Capture the cell that displays the provided text and extract its (X, Y) central coordinate. 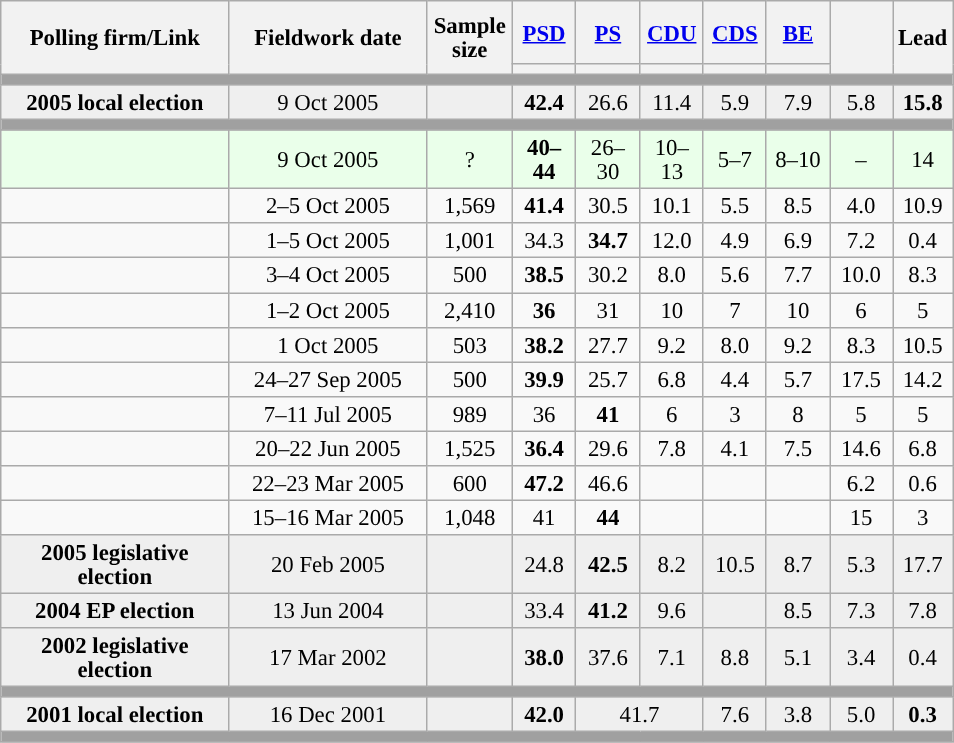
8 (798, 414)
7–11 Jul 2005 (328, 414)
0.6 (923, 484)
– (862, 160)
4.0 (862, 206)
31 (608, 310)
0.3 (923, 714)
2002 legislative election (115, 658)
17.7 (923, 564)
20 Feb 2005 (328, 564)
7.3 (862, 610)
34.3 (544, 242)
42.0 (544, 714)
44 (608, 518)
2,410 (470, 310)
7.9 (798, 102)
1,048 (470, 518)
46.6 (608, 484)
5.9 (734, 102)
2005 legislative election (115, 564)
26.6 (608, 102)
10.9 (923, 206)
Sample size (470, 38)
600 (470, 484)
989 (470, 414)
26–30 (608, 160)
3.4 (862, 658)
1,001 (470, 242)
3–4 Oct 2005 (328, 276)
7 (734, 310)
5–7 (734, 160)
2–5 Oct 2005 (328, 206)
17.5 (862, 380)
38.2 (544, 344)
3.8 (798, 714)
8.8 (734, 658)
5.7 (798, 380)
5.5 (734, 206)
1,569 (470, 206)
CDS (734, 32)
BE (798, 32)
10.0 (862, 276)
503 (470, 344)
36.4 (544, 448)
5.8 (862, 102)
24–27 Sep 2005 (328, 380)
40–44 (544, 160)
42.4 (544, 102)
2004 EP election (115, 610)
7.6 (734, 714)
38.5 (544, 276)
4.9 (734, 242)
5.3 (862, 564)
10–13 (672, 160)
7.1 (672, 658)
25.7 (608, 380)
15–16 Mar 2005 (328, 518)
29.6 (608, 448)
2005 local election (115, 102)
34.7 (608, 242)
PSD (544, 32)
13 Jun 2004 (328, 610)
12.0 (672, 242)
8.7 (798, 564)
9.6 (672, 610)
CDU (672, 32)
37.6 (608, 658)
15 (862, 518)
PS (608, 32)
11.4 (672, 102)
22–23 Mar 2005 (328, 484)
39.9 (544, 380)
1–5 Oct 2005 (328, 242)
Fieldwork date (328, 38)
4.4 (734, 380)
? (470, 160)
5.6 (734, 276)
24.8 (544, 564)
7.2 (862, 242)
Lead (923, 38)
1,525 (470, 448)
2001 local election (115, 714)
20–22 Jun 2005 (328, 448)
41.2 (608, 610)
5.1 (798, 658)
6.2 (862, 484)
16 Dec 2001 (328, 714)
33.4 (544, 610)
4.1 (734, 448)
42.5 (608, 564)
30.2 (608, 276)
10.1 (672, 206)
5.0 (862, 714)
17 Mar 2002 (328, 658)
8–10 (798, 160)
41.7 (640, 714)
1–2 Oct 2005 (328, 310)
Polling firm/Link (115, 38)
14 (923, 160)
6.9 (798, 242)
27.7 (608, 344)
1 Oct 2005 (328, 344)
41.4 (544, 206)
47.2 (544, 484)
38.0 (544, 658)
14.2 (923, 380)
7.7 (798, 276)
8.2 (672, 564)
15.8 (923, 102)
7.5 (798, 448)
30.5 (608, 206)
14.6 (862, 448)
